From the cell containing the given text, extract its center point as (X, Y) coordinate. 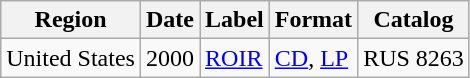
Label (235, 20)
Format (313, 20)
Region (71, 20)
Date (170, 20)
CD, LP (313, 58)
United States (71, 58)
Catalog (414, 20)
2000 (170, 58)
ROIR (235, 58)
RUS 8263 (414, 58)
